Determine the [x, y] coordinate at the center of the cell enclosing the given text.  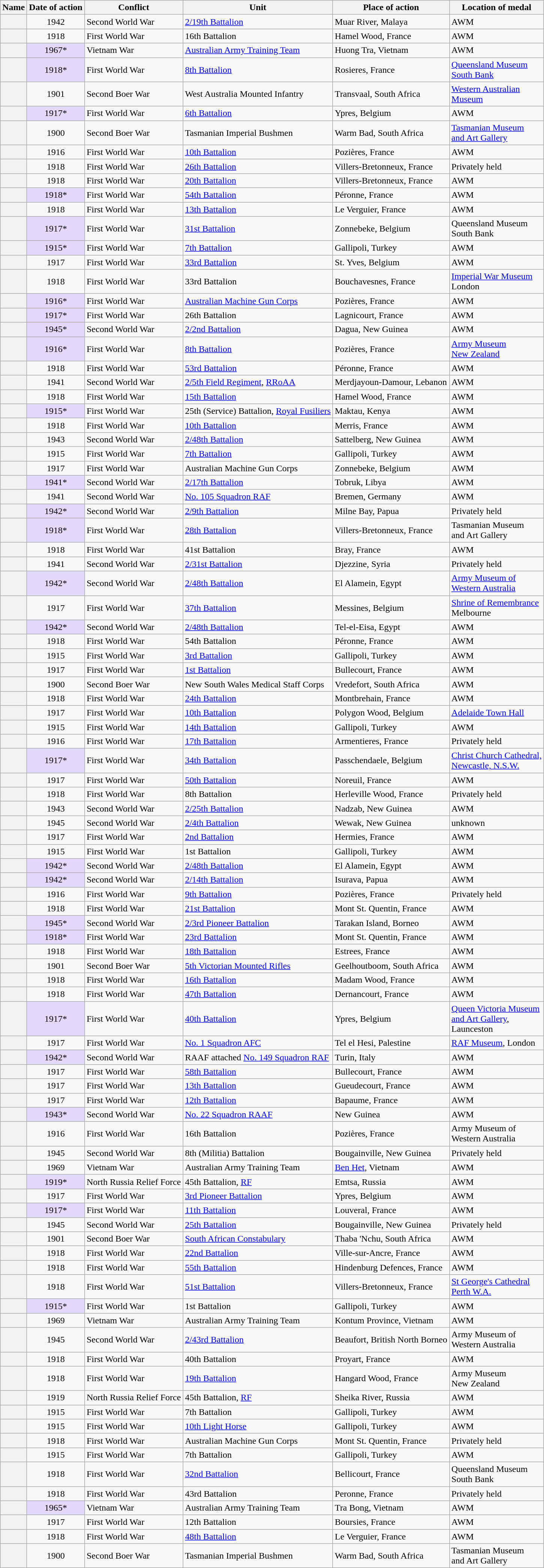
Tra Bong, Vietnam [391, 1508]
South African Constabulary [258, 1239]
32nd Battalion [258, 1474]
2/5th Field Regiment, RRoAA [258, 382]
50th Battalion [258, 780]
2/4th Battalion [258, 823]
Merdjayoun-Damour, Lebanon [391, 382]
RAAF attached No. 149 Squadron RAF [258, 1057]
24th Battalion [258, 698]
Hangard Wood, France [391, 1379]
Ville-sur-Ancre, France [391, 1253]
Date of action [56, 8]
18th Battalion [258, 951]
No. 22 Squadron RAAF [258, 1114]
Proyart, France [391, 1359]
25th (Service) Battalion, Royal Fusiliers [258, 411]
Tel-el-Eisa, Egypt [391, 627]
34th Battalion [258, 761]
10th Light Horse [258, 1426]
Turin, Italy [391, 1057]
8th (Militia) Battalion [258, 1153]
Kontum Province, Vietnam [391, 1320]
Unit [258, 8]
Estrees, France [391, 951]
Milne Bay, Papua [391, 511]
2nd Battalion [258, 837]
Bapaume, France [391, 1100]
48th Battalion [258, 1536]
Polygon Wood, Belgium [391, 713]
1941* [56, 483]
6th Battalion [258, 113]
2/19th Battalion [258, 22]
2/14th Battalion [258, 880]
Shrine of RemembranceMelbourne [497, 608]
Bremen, Germany [391, 497]
1967* [56, 50]
23rd Battalion [258, 937]
37th Battalion [258, 608]
Isurava, Papua [391, 880]
2/43rd Battalion [258, 1339]
Montbrehain, France [391, 698]
Tarakan Island, Borneo [391, 923]
Beaufort, British North Borneo [391, 1339]
Nadzab, New Guinea [391, 809]
Djezzine, Syria [391, 564]
Sattelberg, New Guinea [391, 439]
Bray, France [391, 550]
Geelhoutboom, South Africa [391, 965]
Queen Victoria Museumand Art Gallery,Launceston [497, 1019]
Ben Het, Vietnam [391, 1167]
Transvaal, South Africa [391, 94]
St. Yves, Belgium [391, 262]
New South Wales Medical Staff Corps [258, 684]
1919 [56, 1398]
21st Battalion [258, 908]
41st Battalion [258, 550]
No. 105 Squadron RAF [258, 497]
53rd Battalion [258, 368]
Rosieres, France [391, 70]
Christ Church Cathedral,Newcastle, N.S.W. [497, 761]
Name [13, 8]
Conflict [133, 8]
Peronne, France [391, 1494]
Wewak, New Guinea [391, 823]
2/17th Battalion [258, 483]
20th Battalion [258, 180]
Messines, Belgium [391, 608]
Place of action [391, 8]
2/3rd Pioneer Battalion [258, 923]
9th Battalion [258, 894]
Madam Wood, France [391, 980]
Dagua, New Guinea [391, 329]
17th Battalion [258, 741]
Bouchavesnes, France [391, 281]
2/9th Battalion [258, 511]
19th Battalion [258, 1379]
Hindenburg Defences, France [391, 1267]
28th Battalion [258, 531]
1919* [56, 1182]
Armentieres, France [391, 741]
51st Battalion [258, 1287]
2/2nd Battalion [258, 329]
Sheika River, Russia [391, 1398]
Location of medal [497, 8]
Emtsa, Russia [391, 1182]
Boursies, France [391, 1522]
Louveral, France [391, 1210]
11th Battalion [258, 1210]
3rd Battalion [258, 655]
Huong Tra, Vietnam [391, 50]
Merris, France [391, 425]
West Australia Mounted Infantry [258, 94]
1943* [56, 1114]
55th Battalion [258, 1267]
New Guinea [391, 1114]
Imperial War MuseumLondon [497, 281]
Hermies, France [391, 837]
Tobruk, Libya [391, 483]
Bellicourt, France [391, 1474]
St George's CathedralPerth W.A. [497, 1287]
3rd Pioneer Battalion [258, 1196]
unknown [497, 823]
Maktau, Kenya [391, 411]
25th Battalion [258, 1224]
47th Battalion [258, 994]
Dernancourt, France [391, 994]
1965* [56, 1508]
Western AustralianMuseum [497, 94]
2/31st Battalion [258, 564]
22nd Battalion [258, 1253]
Vredefort, South Africa [391, 684]
RAF Museum, London [497, 1043]
31st Battalion [258, 229]
2/25th Battalion [258, 809]
Thaba 'Nchu, South Africa [391, 1239]
Muar River, Malaya [391, 22]
Adelaide Town Hall [497, 713]
5th Victorian Mounted Rifles [258, 965]
14th Battalion [258, 727]
Passchendaele, Belgium [391, 761]
15th Battalion [258, 397]
43rd Battalion [258, 1494]
1942 [56, 22]
Gueudecourt, France [391, 1086]
Herleville Wood, France [391, 794]
58th Battalion [258, 1072]
Lagnicourt, France [391, 315]
Noreuil, France [391, 780]
Tel el Hesi, Palestine [391, 1043]
No. 1 Squadron AFC [258, 1043]
